Determine the (X, Y) coordinate at the center of the cell enclosing the given text.  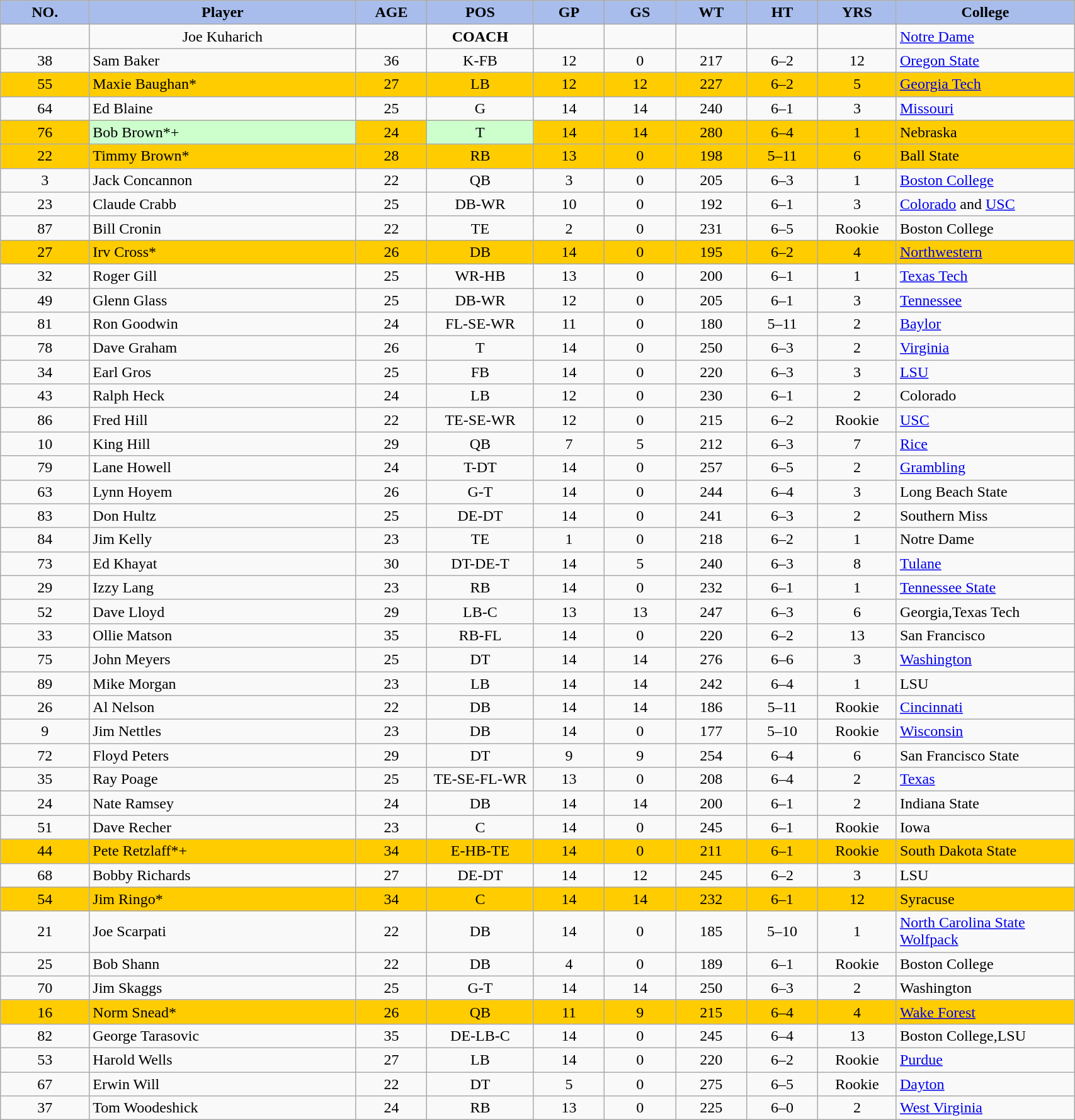
Grambling (985, 468)
43 (45, 396)
198 (712, 156)
YRS (856, 13)
28 (392, 156)
185 (712, 932)
Ron Goodwin (223, 324)
81 (45, 324)
Dave Recher (223, 827)
LB-C (480, 611)
51 (45, 827)
GS (640, 13)
225 (712, 1108)
54 (45, 899)
Erwin Will (223, 1083)
Wake Forest (985, 1012)
79 (45, 468)
Norm Snead* (223, 1012)
218 (712, 540)
Joe Scarpati (223, 932)
Indiana State (985, 803)
DE-LB-C (480, 1036)
227 (712, 84)
Joe Kuharich (223, 37)
83 (45, 516)
Tulane (985, 563)
76 (45, 132)
Bob Shann (223, 964)
Dave Lloyd (223, 611)
211 (712, 851)
WT (712, 13)
Pete Retzlaff*+ (223, 851)
16 (45, 1012)
192 (712, 204)
RB-FL (480, 635)
Lynn Hoyem (223, 492)
GP (569, 13)
Texas (985, 779)
38 (45, 60)
Tennessee (985, 300)
FB (480, 372)
Bobby Richards (223, 875)
64 (45, 108)
247 (712, 611)
67 (45, 1083)
Rice (985, 444)
Virginia (985, 348)
Bob Brown*+ (223, 132)
Syracuse (985, 899)
189 (712, 964)
Missouri (985, 108)
Irv Cross* (223, 252)
West Virginia (985, 1108)
South Dakota State (985, 851)
TE-SE-WR (480, 420)
Ed Khayat (223, 563)
Georgia Tech (985, 84)
Floyd Peters (223, 755)
Jim Kelly (223, 540)
231 (712, 228)
POS (480, 13)
Claude Crabb (223, 204)
68 (45, 875)
Timmy Brown* (223, 156)
Harold Wells (223, 1060)
Boston College,LSU (985, 1036)
21 (45, 932)
Jack Concannon (223, 180)
180 (712, 324)
177 (712, 732)
33 (45, 635)
K-FB (480, 60)
70 (45, 988)
254 (712, 755)
Wisconsin (985, 732)
208 (712, 779)
Nebraska (985, 132)
WR-HB (480, 276)
Player (223, 13)
30 (392, 563)
230 (712, 396)
Baylor (985, 324)
Dave Graham (223, 348)
Mike Morgan (223, 683)
USC (985, 420)
186 (712, 708)
King Hill (223, 444)
Ralph Heck (223, 396)
Roger Gill (223, 276)
276 (712, 659)
Oregon State (985, 60)
North Carolina State Wolfpack (985, 932)
College (985, 13)
32 (45, 276)
73 (45, 563)
NO. (45, 13)
275 (712, 1083)
T-DT (480, 468)
George Tarasovic (223, 1036)
52 (45, 611)
6–0 (782, 1108)
87 (45, 228)
75 (45, 659)
Maxie Baughan* (223, 84)
63 (45, 492)
Purdue (985, 1060)
Glenn Glass (223, 300)
36 (392, 60)
TE-SE-FL-WR (480, 779)
John Meyers (223, 659)
Tennessee State (985, 587)
Bill Cronin (223, 228)
84 (45, 540)
Georgia,Texas Tech (985, 611)
55 (45, 84)
Jim Ringo* (223, 899)
HT (782, 13)
Tom Woodeshick (223, 1108)
Jim Skaggs (223, 988)
Ollie Matson (223, 635)
82 (45, 1036)
Ray Poage (223, 779)
San Francisco (985, 635)
DT-DE-T (480, 563)
244 (712, 492)
Colorado (985, 396)
Cincinnati (985, 708)
Colorado and USC (985, 204)
280 (712, 132)
Northwestern (985, 252)
Dayton (985, 1083)
Al Nelson (223, 708)
Sam Baker (223, 60)
San Francisco State (985, 755)
195 (712, 252)
53 (45, 1060)
COACH (480, 37)
Texas Tech (985, 276)
Southern Miss (985, 516)
37 (45, 1108)
Jim Nettles (223, 732)
Don Hultz (223, 516)
212 (712, 444)
217 (712, 60)
FL-SE-WR (480, 324)
257 (712, 468)
86 (45, 420)
242 (712, 683)
78 (45, 348)
241 (712, 516)
Ed Blaine (223, 108)
G (480, 108)
E-HB-TE (480, 851)
6–6 (782, 659)
72 (45, 755)
Ball State (985, 156)
8 (856, 563)
Fred Hill (223, 420)
Nate Ramsey (223, 803)
Earl Gros (223, 372)
Izzy Lang (223, 587)
Long Beach State (985, 492)
AGE (392, 13)
89 (45, 683)
Lane Howell (223, 468)
44 (45, 851)
49 (45, 300)
Iowa (985, 827)
